Find where the given text appears and provide that cell's center as (x, y) coordinate. 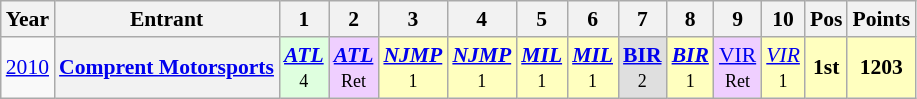
Points (881, 19)
ATL4 (304, 68)
4 (482, 19)
10 (783, 19)
6 (592, 19)
VIRRet (738, 68)
ATLRet (354, 68)
1 (304, 19)
3 (412, 19)
BIR2 (642, 68)
8 (690, 19)
Pos (826, 19)
2 (354, 19)
Comprent Motorsports (166, 68)
2010 (28, 68)
9 (738, 19)
1st (826, 68)
Entrant (166, 19)
VIR1 (783, 68)
7 (642, 19)
Year (28, 19)
1203 (881, 68)
BIR1 (690, 68)
5 (542, 19)
